Identify which cell holds the provided text, then report its [X, Y] central coordinate. 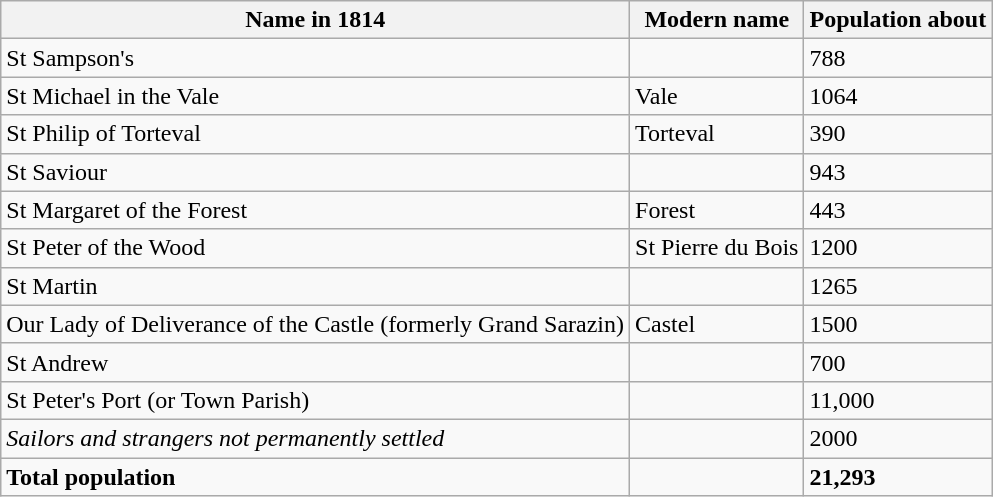
Forest [717, 210]
Sailors and strangers not permanently settled [316, 438]
Torteval [717, 134]
St Peter's Port (or Town Parish) [316, 400]
St Saviour [316, 172]
21,293 [898, 477]
11,000 [898, 400]
St Sampson's [316, 58]
Modern name [717, 20]
Population about [898, 20]
Our Lady of Deliverance of the Castle (formerly Grand Sarazin) [316, 324]
700 [898, 362]
Total population [316, 477]
390 [898, 134]
788 [898, 58]
St Peter of the Wood [316, 248]
Name in 1814 [316, 20]
St Michael in the Vale [316, 96]
443 [898, 210]
St Margaret of the Forest [316, 210]
1064 [898, 96]
Castel [717, 324]
1200 [898, 248]
1500 [898, 324]
2000 [898, 438]
Vale [717, 96]
St Pierre du Bois [717, 248]
St Philip of Torteval [316, 134]
St Andrew [316, 362]
St Martin [316, 286]
1265 [898, 286]
943 [898, 172]
